From the cell containing the given text, extract its center point as [x, y] coordinate. 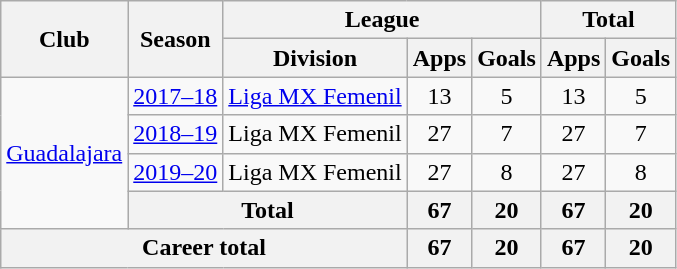
Season [176, 39]
Guadalajara [64, 153]
2019–20 [176, 172]
2018–19 [176, 134]
Career total [204, 248]
Division [315, 58]
League [382, 20]
2017–18 [176, 96]
Club [64, 39]
